Identify which cell holds the provided text, then report its (x, y) central coordinate. 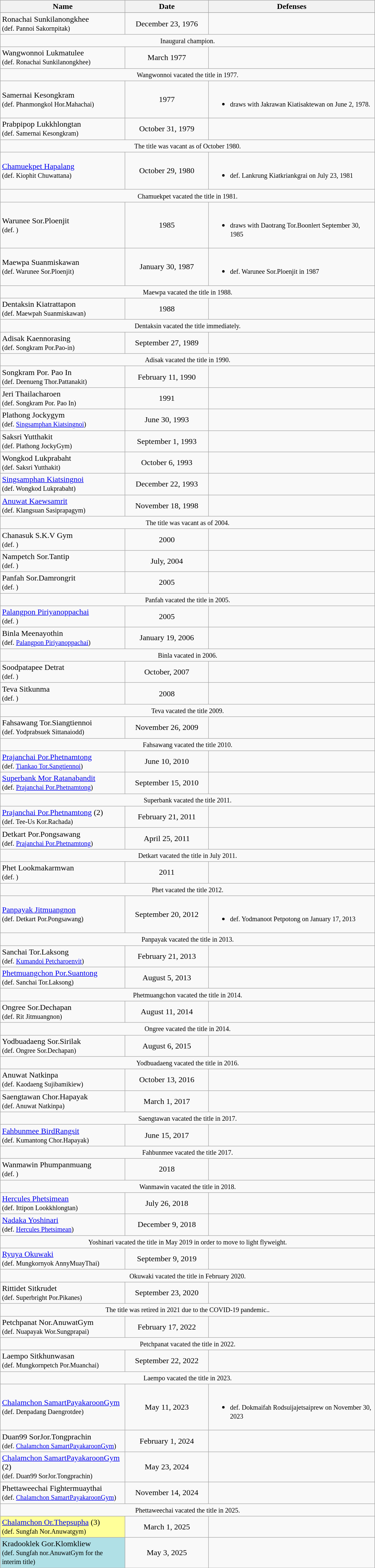
Chanasuk S.K.V Gym (def. ) (63, 540)
Jeri Thailacharoen (def. Songkram Por. Pao In) (63, 398)
Superbank vacated the title 2011. (188, 800)
February 11, 1990 (167, 377)
June 30, 1993 (167, 420)
Dentaksin vacated the title immediately. (188, 326)
October 6, 1993 (167, 462)
Soodpatapee Detrat (def. ) (63, 672)
1985 (167, 225)
June 15, 2017 (167, 1135)
October 31, 1979 (167, 129)
Singsamphan Kiatsingnoi (def. Wongkod Lukprabaht) (63, 484)
August 6, 2015 (167, 1046)
September 27, 1989 (167, 343)
Phet Lookmakarmwan (def. ) (63, 872)
Laempo Sitkhunwasan (def. Mungkornpetch Por.Muanchai) (63, 1361)
def. Dokmaifah Rodsuijajetsaiprew on November 30, 2023 (292, 1407)
Saengtawan Chor.Hapayak (def. Anuwat Natkinpa) (63, 1101)
Yodbuadaeng vacated the title in 2016. (188, 1063)
Rittidet Sitkrudet (def. Superbright Por.Pikanes) (63, 1293)
July, 2004 (167, 561)
draws with Jakrawan Kiatisaktewan on June 2, 1978. (292, 100)
Panfah Sor.Damrongrit (def. ) (63, 582)
February 21, 2013 (167, 956)
Anuwat Kaewsamrit (def. Klangsuan Sasiprapagym) (63, 505)
February 17, 2022 (167, 1327)
August 11, 2014 (167, 1012)
Binla Meenayothin (def. Palangpon Piriyanoppachai) (63, 638)
Inaugural champion. (188, 41)
February 21, 2011 (167, 817)
Phettaweechai Fightermuaythai (def. Chalamchon SamartPayakaroonGym) (63, 1493)
May 23, 2024 (167, 1467)
March 1, 2025 (167, 1527)
January 19, 2006 (167, 638)
Wangwonnoi vacated the title in 1977. (188, 75)
Nadaka Yoshinari (def. Hercules Phetsimean) (63, 1225)
Hercules Phetsimean (def. Ittipon Lookkhlongtan) (63, 1203)
Wongkod Lukprabaht (def. Saksri Yutthakit) (63, 462)
Songkram Por. Pao In (def. Deenueng Thor.Pattanakit) (63, 377)
Anuwat Natkinpa (def. Kaodaeng Sujibamikiew) (63, 1080)
def. Yodmanoot Petpotong on January 17, 2013 (292, 914)
Duan99 SorJor.Tongprachin(def. Chalamchon SamartPayakaroonGym) (63, 1441)
2018 (167, 1169)
Chalamchon SamartPayakaroonGym (2)(def. Duan99 SorJor.Tongprachin) (63, 1467)
December 23, 1976 (167, 24)
2011 (167, 872)
Teva Sitkunma (def. ) (63, 693)
Prajanchai Por.Phetnamtong (def. Tiankao Tor.Sangtiennoi) (63, 761)
Petchpanat vacated the title in 2022. (188, 1344)
Ongree Sor.Dechapan (def. Rit Jitmuangnon) (63, 1012)
Sanchai Tor.Laksong (def. Kumandoi Petcharoenvit) (63, 956)
Palangpon Piriyanoppachai (def. ) (63, 617)
Fahbunmee vacated the title 2017. (188, 1152)
January 30, 1987 (167, 267)
September 22, 2022 (167, 1361)
Wangwonnoi Lukmatulee (def. Ronachai Sunkilanongkhee) (63, 57)
Dentaksin Kiatrattapon (def. Maewpah Suanmiskawan) (63, 309)
def. Lankrung Kiatkriankgrai on July 23, 1981 (292, 171)
December 9, 2018 (167, 1225)
March 1977 (167, 57)
November 26, 2009 (167, 728)
Fahbunmee BirdRangsit (def. Kumantong Chor.Hapayak) (63, 1135)
Yoshinari vacated the title in May 2019 in order to move to light flyweight. (188, 1242)
May 11, 2023 (167, 1407)
October 29, 1980 (167, 171)
November 14, 2024 (167, 1493)
Maewpa vacated the title in 1988. (188, 292)
Prajanchai Por.Phetnamtong (2) (def. Tee-Us Kor.Rachada) (63, 817)
Panfah vacated the title in 2005. (188, 599)
September 20, 2012 (167, 914)
Detkart Por.Pongsawang (def. Prajanchai Por.Phetnamtong) (63, 838)
April 25, 2011 (167, 838)
Date (167, 7)
Maewpa Suanmiskawan (def. Warunee Sor.Ploenjit) (63, 267)
Warunee Sor.Ploenjit (def. ) (63, 225)
Saksri Yutthakit (def. Plathong JockyGym) (63, 441)
Samernai Kesongkram (def. Phanmongkol Hor.Mahachai) (63, 100)
March 1, 2017 (167, 1101)
Chamuekpet vacated the title in 1981. (188, 196)
Defenses (292, 7)
draws with Daotrang Tor.Boonlert September 30, 1985 (292, 225)
Panpayak Jitmuangnon (def. Detkart Por.Pongsawang) (63, 914)
2000 (167, 540)
Binla vacated in 2006. (188, 655)
July 26, 2018 (167, 1203)
Kradooklek Gor.Klomkliew(def. Sungfah nor.AnuwatGym for the interim title) (63, 1553)
August 5, 2013 (167, 978)
def. Warunee Sor.Ploenjit in 1987 (292, 267)
Chamuekpet Hapalang (def. Kiophit Chuwattana) (63, 171)
2008 (167, 693)
October, 2007 (167, 672)
May 3, 2025 (167, 1553)
Phet vacated the title 2012. (188, 890)
November 18, 1998 (167, 505)
Wanmawin vacated the title in 2018. (188, 1186)
Phettaweechai vacated the title in 2025. (188, 1510)
February 1, 2024 (167, 1441)
Laempo vacated the title in 2023. (188, 1378)
Adisak vacated the title in 1990. (188, 360)
Ryuya Okuwaki (def. Mungkornyok AnnyMuayThai) (63, 1259)
1988 (167, 309)
Nampetch Sor.Tantip (def. ) (63, 561)
December 22, 1993 (167, 484)
Saengtawan vacated the title in 2017. (188, 1118)
June 10, 2010 (167, 761)
September 15, 2010 (167, 783)
Okuwaki vacated the title in February 2020. (188, 1276)
Fahsawang vacated the title 2010. (188, 744)
September 1, 1993 (167, 441)
The title was retired in 2021 due to the COVID-19 pandemic.. (188, 1310)
1991 (167, 398)
The title was vacant as of 2004. (188, 522)
Phetmuangchon Por.Suantong (def. Sanchai Tor.Laksong) (63, 978)
Chalamchon SamartPayakaroonGym(def. Denpadang Daengrotdee) (63, 1407)
Superbank Mor Ratanabandit (def. Prajanchai Por.Phetnamtong) (63, 783)
September 23, 2020 (167, 1293)
Petchpanat Nor.AnuwatGym (def. Nuapayak Wor.Sungprapai) (63, 1327)
Panpayak vacated the title in 2013. (188, 939)
Detkart vacated the title in July 2011. (188, 855)
Teva vacated the title 2009. (188, 710)
Ronachai Sunkilanongkhee (def. Pannoi Sakornpitak) (63, 24)
Name (63, 7)
September 9, 2019 (167, 1259)
Yodbuadaeng Sor.Sirilak (def. Ongree Sor.Dechapan) (63, 1046)
Plathong Jockygym (def. Singsamphan Kiatsingnoi) (63, 420)
Ongree vacated the title in 2014. (188, 1029)
1977 (167, 100)
The title was vacant as of October 1980. (188, 146)
Fahsawang Tor.Siangtiennoi (def. Yodprabsuek Sittanaiodd) (63, 728)
Phetmuangchon vacated the title in 2014. (188, 995)
Wanmawin Phumpanmuang (def. ) (63, 1169)
Chalamchon Or.Thepsupha (3) (def. Sungfah Nor.Anuwatgym) (63, 1527)
October 13, 2016 (167, 1080)
Prabpipop Lukkhlongtan (def. Samernai Kesongkram) (63, 129)
Adisak Kaennorasing (def. Songkram Por.Pao-in) (63, 343)
